Locate the cell with the specified text and output its [X, Y] center coordinate. 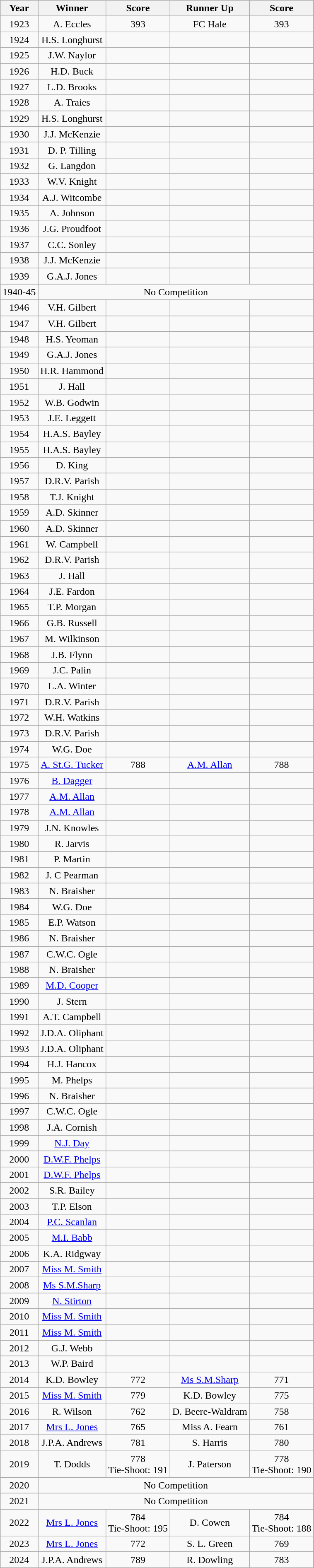
2024 [19, 1560]
J. Stern [72, 1001]
1984 [19, 907]
1969 [19, 670]
Runner Up [210, 8]
1976 [19, 781]
1934 [19, 198]
1963 [19, 576]
J.A. Cornish [72, 1127]
G. Langdon [72, 166]
L.D. Brooks [72, 87]
1931 [19, 150]
G.J. Webb [72, 1348]
1939 [19, 276]
1960 [19, 528]
J.C. Palin [72, 670]
1974 [19, 749]
T.P. Morgan [72, 607]
P. Martin [72, 859]
1964 [19, 591]
771 [282, 1380]
1975 [19, 765]
1923 [19, 24]
R. Dowling [210, 1560]
1996 [19, 1096]
1948 [19, 339]
1938 [19, 261]
1928 [19, 103]
W.V. Knight [72, 181]
775 [282, 1395]
1924 [19, 40]
1988 [19, 970]
2010 [19, 1317]
2023 [19, 1544]
1992 [19, 1033]
783 [282, 1560]
K.A. Ridgway [72, 1254]
1953 [19, 418]
1980 [19, 844]
2020 [19, 1486]
1949 [19, 355]
761 [282, 1427]
1968 [19, 654]
769 [282, 1544]
1933 [19, 181]
1929 [19, 118]
P.C. Scanlan [72, 1222]
J.B. Flynn [72, 654]
2022 [19, 1522]
1998 [19, 1127]
T.P. Elson [72, 1206]
1995 [19, 1080]
2008 [19, 1285]
1993 [19, 1049]
2009 [19, 1301]
W.P. Baird [72, 1364]
M.I. Babb [72, 1238]
1937 [19, 245]
779 [138, 1395]
789 [138, 1560]
1970 [19, 686]
D. P. Tilling [72, 150]
1925 [19, 55]
1981 [19, 859]
1961 [19, 544]
1950 [19, 371]
2007 [19, 1269]
778 Tie-Shoot: 191 [138, 1464]
E.P. Watson [72, 922]
1932 [19, 166]
2017 [19, 1427]
1962 [19, 560]
M.D. Cooper [72, 986]
1946 [19, 308]
2016 [19, 1411]
T. Dodds [72, 1464]
A. St.G. Tucker [72, 765]
W. Campbell [72, 544]
1979 [19, 828]
1973 [19, 733]
H.D. Buck [72, 71]
N. Stirton [72, 1301]
A.T. Campbell [72, 1017]
2021 [19, 1501]
Miss A. Fearn [210, 1427]
D. Beere-Waldram [210, 1411]
2000 [19, 1159]
T.J. Knight [72, 497]
J. Paterson [210, 1464]
C.C. Sonley [72, 245]
L.A. Winter [72, 686]
Year [19, 8]
S. Harris [210, 1443]
1947 [19, 323]
2019 [19, 1464]
2015 [19, 1395]
H.J. Hancox [72, 1064]
R. Wilson [72, 1411]
2012 [19, 1348]
1994 [19, 1064]
2002 [19, 1190]
1927 [19, 87]
1987 [19, 954]
1940-45 [19, 292]
784 Tie-Shoot: 188 [282, 1522]
758 [282, 1411]
1959 [19, 513]
1991 [19, 1017]
M. Phelps [72, 1080]
A. Eccles [72, 24]
1936 [19, 229]
1951 [19, 386]
J.G. Proudfoot [72, 229]
1956 [19, 466]
1952 [19, 402]
1958 [19, 497]
1966 [19, 623]
2018 [19, 1443]
1930 [19, 134]
1985 [19, 922]
1978 [19, 812]
A.J. Witcombe [72, 198]
1954 [19, 434]
Winner [72, 8]
H.S. Yeoman [72, 339]
778 Tie-Shoot: 190 [282, 1464]
G.B. Russell [72, 623]
2013 [19, 1364]
762 [138, 1411]
N.J. Day [72, 1143]
2001 [19, 1175]
1986 [19, 938]
S.R. Bailey [72, 1190]
1997 [19, 1112]
M. Wilkinson [72, 639]
1955 [19, 449]
1982 [19, 875]
1989 [19, 986]
1971 [19, 702]
FC Hale [210, 24]
W.H. Watkins [72, 718]
1965 [19, 607]
2004 [19, 1222]
1999 [19, 1143]
1990 [19, 1001]
1967 [19, 639]
J.E. Leggett [72, 418]
1935 [19, 213]
2011 [19, 1332]
J. C Pearman [72, 875]
A. Traies [72, 103]
2014 [19, 1380]
B. Dagger [72, 781]
1926 [19, 71]
1957 [19, 481]
S. L. Green [210, 1544]
H.R. Hammond [72, 371]
J.W. Naylor [72, 55]
780 [282, 1443]
W.B. Godwin [72, 402]
A. Johnson [72, 213]
784 Tie-Shoot: 195 [138, 1522]
2005 [19, 1238]
1983 [19, 891]
J.N. Knowles [72, 828]
D. Cowen [210, 1522]
1977 [19, 796]
2003 [19, 1206]
R. Jarvis [72, 844]
765 [138, 1427]
2006 [19, 1254]
D. King [72, 466]
J.E. Fardon [72, 591]
1972 [19, 718]
781 [138, 1443]
